From the cell containing the given text, extract its center point as [X, Y] coordinate. 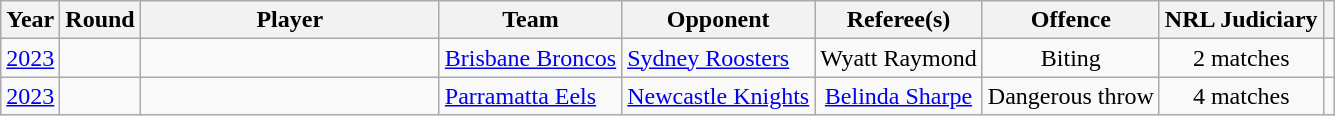
Biting [1070, 58]
NRL Judiciary [1241, 20]
Offence [1070, 20]
Player [290, 20]
Belinda Sharpe [899, 96]
Referee(s) [899, 20]
Brisbane Broncos [530, 58]
Parramatta Eels [530, 96]
Team [530, 20]
2 matches [1241, 58]
Sydney Roosters [718, 58]
Newcastle Knights [718, 96]
Year [30, 20]
Wyatt Raymond [899, 58]
Opponent [718, 20]
Dangerous throw [1070, 96]
Round [100, 20]
4 matches [1241, 96]
